Find where the given text appears and provide that cell's center as (x, y) coordinate. 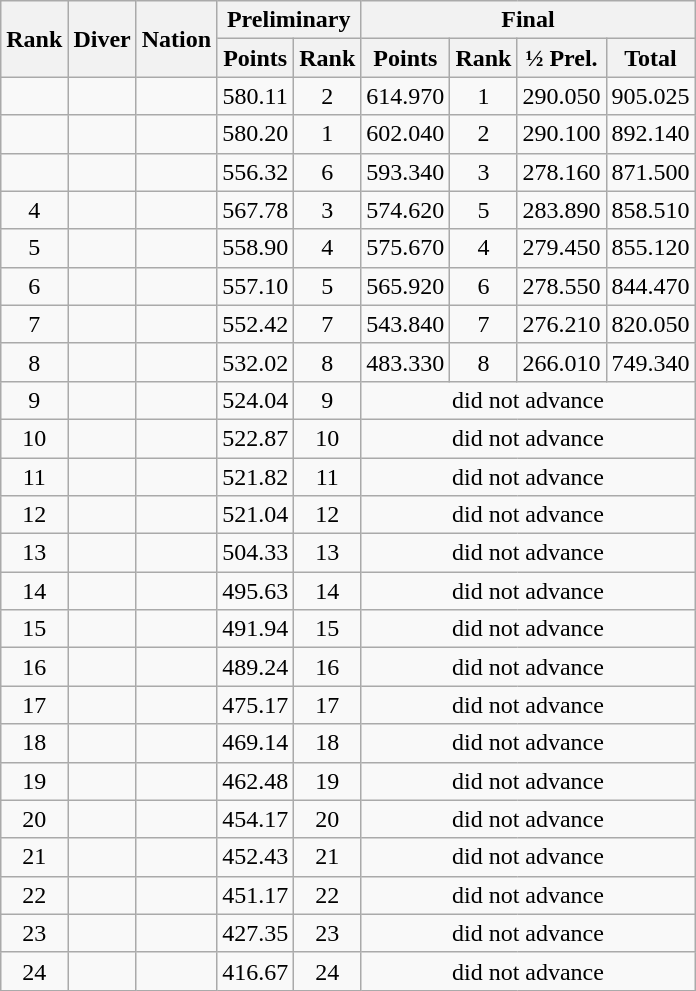
552.42 (256, 324)
522.87 (256, 438)
½ Prel. (562, 58)
278.550 (562, 286)
290.100 (562, 134)
532.02 (256, 362)
266.010 (562, 362)
462.48 (256, 781)
749.340 (650, 362)
279.450 (562, 248)
574.620 (406, 210)
858.510 (650, 210)
602.040 (406, 134)
Final (528, 20)
844.470 (650, 286)
575.670 (406, 248)
871.500 (650, 172)
283.890 (562, 210)
427.35 (256, 933)
593.340 (406, 172)
580.11 (256, 96)
454.17 (256, 819)
451.17 (256, 895)
Total (650, 58)
558.90 (256, 248)
452.43 (256, 857)
521.04 (256, 515)
469.14 (256, 743)
475.17 (256, 705)
565.920 (406, 286)
278.160 (562, 172)
Diver (102, 39)
905.025 (650, 96)
892.140 (650, 134)
483.330 (406, 362)
Nation (176, 39)
276.210 (562, 324)
416.67 (256, 971)
504.33 (256, 553)
489.24 (256, 667)
290.050 (562, 96)
495.63 (256, 591)
820.050 (650, 324)
521.82 (256, 477)
524.04 (256, 400)
543.840 (406, 324)
580.20 (256, 134)
556.32 (256, 172)
491.94 (256, 629)
855.120 (650, 248)
Preliminary (289, 20)
614.970 (406, 96)
557.10 (256, 286)
567.78 (256, 210)
